Return [x, y] of the center of cell containing provided text 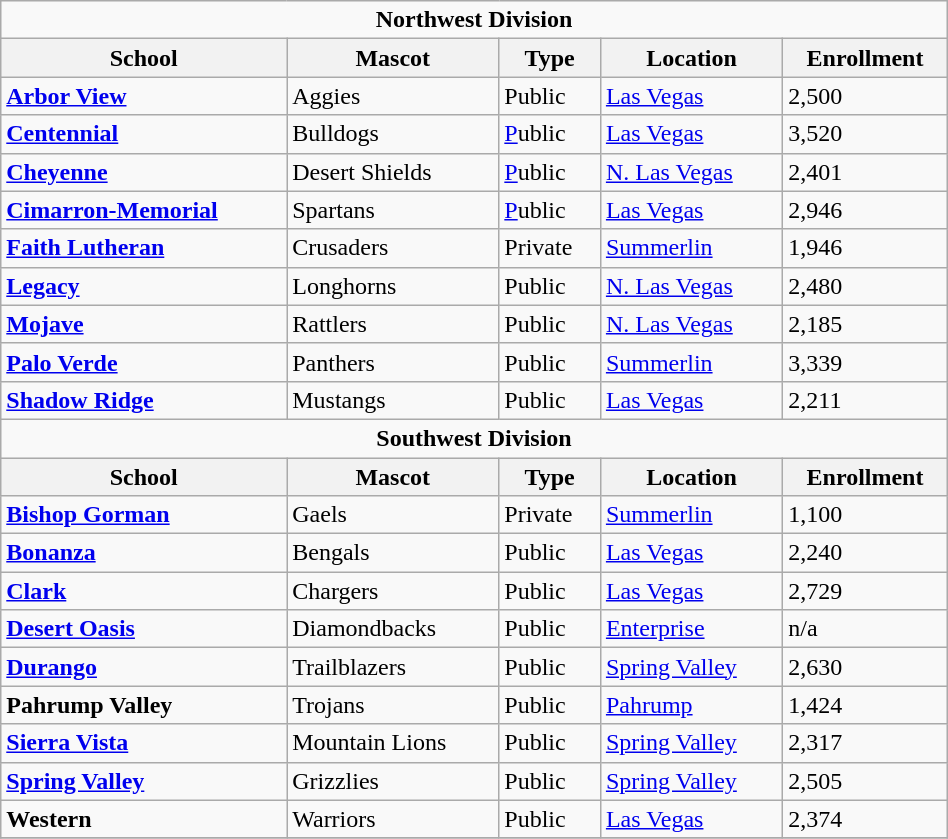
Aggies [393, 96]
Northwest Division [474, 20]
Gaels [393, 515]
Rattlers [393, 324]
Trailblazers [393, 667]
Mustangs [393, 400]
Southwest Division [474, 438]
2,500 [865, 96]
Faith Lutheran [144, 248]
Bonanza [144, 553]
Chargers [393, 591]
Bulldogs [393, 134]
Grizzlies [393, 781]
Sierra Vista [144, 743]
Desert Oasis [144, 629]
2,505 [865, 781]
2,317 [865, 743]
Cimarron-Memorial [144, 210]
Desert Shields [393, 172]
Clark [144, 591]
2,630 [865, 667]
2,185 [865, 324]
Pahrump Valley [144, 705]
Mountain Lions [393, 743]
1,100 [865, 515]
Warriors [393, 819]
Palo Verde [144, 362]
Bengals [393, 553]
3,520 [865, 134]
Durango [144, 667]
Spartans [393, 210]
2,401 [865, 172]
Crusaders [393, 248]
Trojans [393, 705]
2,374 [865, 819]
Centennial [144, 134]
Diamondbacks [393, 629]
2,946 [865, 210]
1,946 [865, 248]
n/a [865, 629]
Bishop Gorman [144, 515]
2,240 [865, 553]
Pahrump [691, 705]
Mojave [144, 324]
2,729 [865, 591]
3,339 [865, 362]
Longhorns [393, 286]
Arbor View [144, 96]
Cheyenne [144, 172]
1,424 [865, 705]
Legacy [144, 286]
Panthers [393, 362]
Western [144, 819]
Shadow Ridge [144, 400]
2,211 [865, 400]
Enterprise [691, 629]
2,480 [865, 286]
